Return the [x, y] coordinate for the center point of the cell that contains the specified text.  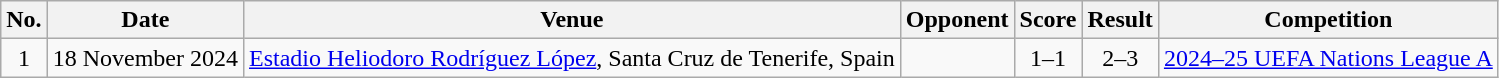
1 [24, 58]
Opponent [957, 20]
2–3 [1120, 58]
Result [1120, 20]
1–1 [1048, 58]
Date [145, 20]
Competition [1328, 20]
18 November 2024 [145, 58]
No. [24, 20]
Estadio Heliodoro Rodríguez López, Santa Cruz de Tenerife, Spain [572, 58]
Score [1048, 20]
2024–25 UEFA Nations League A [1328, 58]
Venue [572, 20]
